Identify which cell holds the provided text, then report its (X, Y) central coordinate. 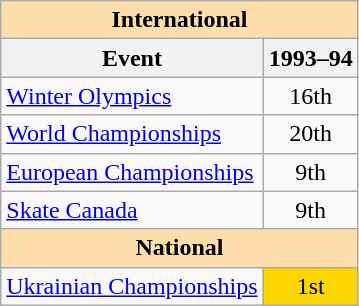
Event (132, 58)
International (180, 20)
16th (310, 96)
1st (310, 286)
20th (310, 134)
National (180, 248)
Ukrainian Championships (132, 286)
Skate Canada (132, 210)
Winter Olympics (132, 96)
1993–94 (310, 58)
World Championships (132, 134)
European Championships (132, 172)
